Return the (x, y) coordinate for the center point of the cell that contains the specified text.  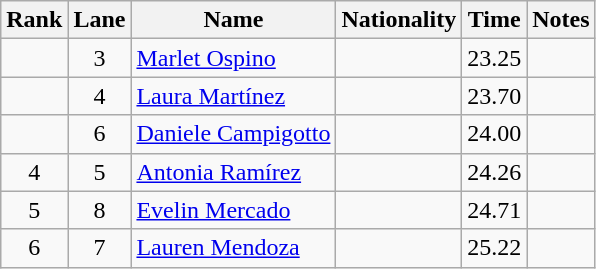
Lauren Mendoza (234, 248)
Rank (34, 20)
25.22 (494, 248)
3 (100, 58)
Time (494, 20)
24.00 (494, 134)
Laura Martínez (234, 96)
7 (100, 248)
24.71 (494, 210)
Nationality (399, 20)
8 (100, 210)
Lane (100, 20)
Name (234, 20)
Notes (561, 20)
23.70 (494, 96)
24.26 (494, 172)
Daniele Campigotto (234, 134)
23.25 (494, 58)
Evelin Mercado (234, 210)
Antonia Ramírez (234, 172)
Marlet Ospino (234, 58)
